Provide the (x, y) coordinate of the cell's center where the given text is located.  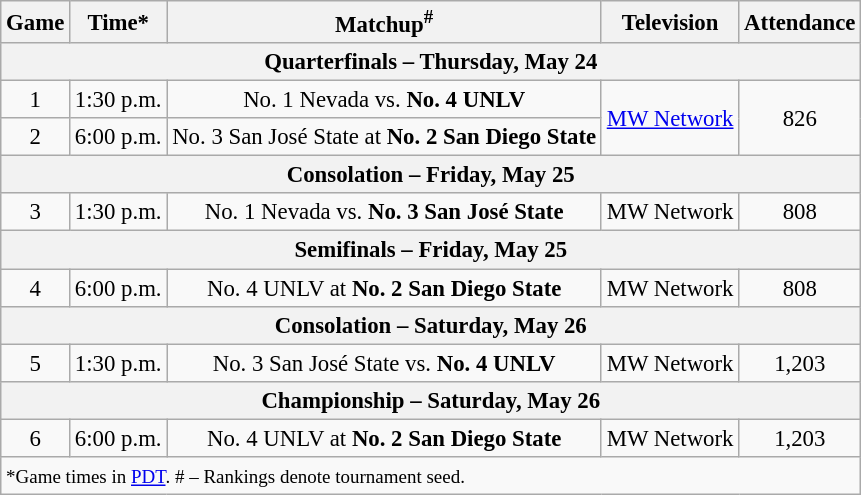
Quarterfinals – Thursday, May 24 (431, 62)
Attendance (800, 22)
No. 3 San José State at No. 2 San Diego State (384, 137)
Game (36, 22)
3 (36, 213)
*Game times in PDT. # – Rankings denote tournament seed. (431, 476)
1 (36, 100)
No. 1 Nevada vs. No. 3 San José State (384, 213)
6 (36, 438)
2 (36, 137)
Semifinals – Friday, May 25 (431, 250)
No. 3 San José State vs. No. 4 UNLV (384, 363)
Consolation – Friday, May 25 (431, 175)
No. 1 Nevada vs. No. 4 UNLV (384, 100)
Consolation – Saturday, May 26 (431, 325)
826 (800, 118)
Matchup# (384, 22)
Championship – Saturday, May 26 (431, 400)
Television (670, 22)
4 (36, 288)
Time* (118, 22)
5 (36, 363)
